Scan for the cell matching the given text and deliver its (x, y) coordinate at center. 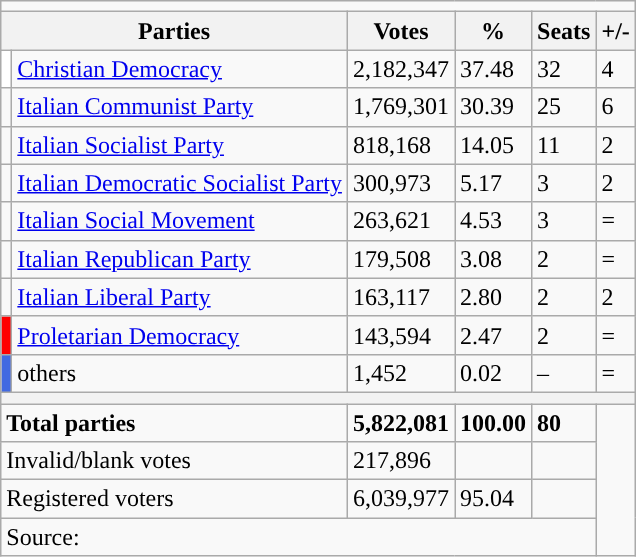
1,769,301 (400, 107)
+/- (616, 31)
Parties (174, 31)
3.08 (492, 259)
Italian Liberal Party (180, 297)
4 (616, 69)
Registered voters (174, 499)
1,452 (400, 373)
32 (564, 69)
– (564, 373)
Italian Democratic Socialist Party (180, 183)
Italian Social Movement (180, 221)
Proletarian Democracy (180, 335)
Italian Communist Party (180, 107)
300,973 (400, 183)
Seats (564, 31)
% (492, 31)
179,508 (400, 259)
163,117 (400, 297)
2.80 (492, 297)
95.04 (492, 499)
263,621 (400, 221)
37.48 (492, 69)
818,168 (400, 145)
Source: (298, 537)
217,896 (400, 461)
4.53 (492, 221)
6 (616, 107)
14.05 (492, 145)
143,594 (400, 335)
6,039,977 (400, 499)
2.47 (492, 335)
Invalid/blank votes (174, 461)
Total parties (174, 423)
2,182,347 (400, 69)
0.02 (492, 373)
Italian Socialist Party (180, 145)
80 (564, 423)
100.00 (492, 423)
Votes (400, 31)
30.39 (492, 107)
others (180, 373)
5,822,081 (400, 423)
11 (564, 145)
Italian Republican Party (180, 259)
25 (564, 107)
Christian Democracy (180, 69)
5.17 (492, 183)
